Pinpoint the cell where the given text exists, returning its [X, Y] midpoint coordinate. 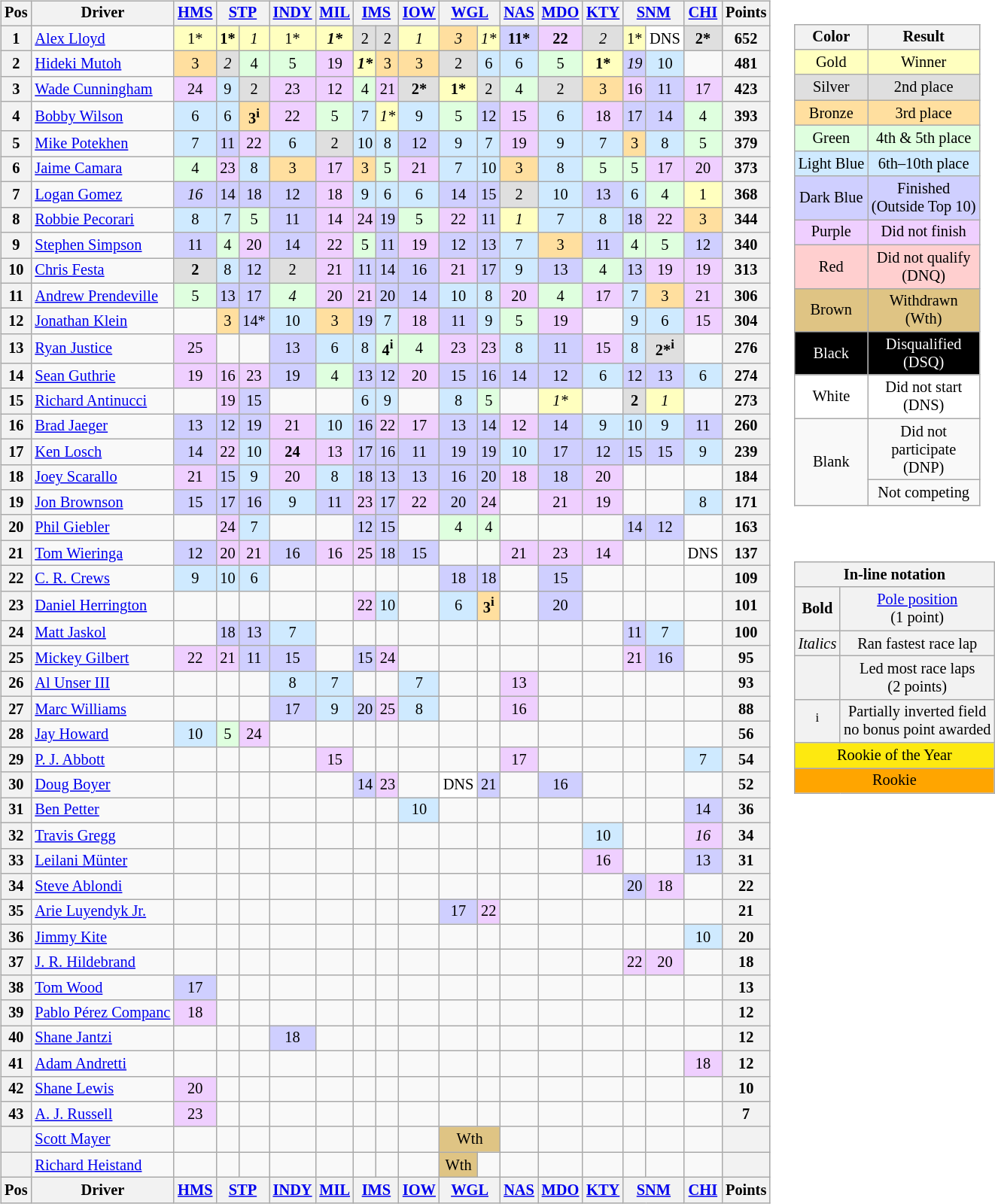
Ben Petter [102, 810]
Color [831, 37]
100 [746, 633]
Travis Gregg [102, 836]
Winner [923, 62]
Brown [831, 310]
43 [16, 1114]
344 [746, 220]
306 [746, 296]
Andrew Prendeville [102, 296]
27 [16, 709]
Did not start(DNS) [923, 397]
Not competing [923, 493]
In-line notation [895, 575]
4i [388, 348]
Disqualified(DSQ) [923, 354]
260 [746, 427]
i [817, 721]
Jon Brownson [102, 503]
2nd place [923, 87]
Joey Scarallo [102, 477]
Arie Luyendyk Jr. [102, 911]
Mike Potekhen [102, 144]
6th–10th place [923, 163]
32 [16, 836]
52 [746, 785]
137 [746, 553]
Did notparticipate(DNP) [923, 449]
163 [746, 528]
304 [746, 321]
39 [16, 1013]
41 [16, 1063]
Dark Blue [831, 198]
Tom Wieringa [102, 553]
2*i [665, 348]
37 [16, 962]
Jonathan Klein [102, 321]
Marc Williams [102, 709]
Chris Festa [102, 270]
Al Unser III [102, 684]
11* [519, 38]
Black [831, 354]
Rookie of the Year [895, 756]
313 [746, 270]
Green [831, 138]
Tom Wood [102, 987]
56 [746, 734]
Silver [831, 87]
Logan Gomez [102, 195]
Partially inverted fieldno bonus point awarded [917, 721]
Bobby Wilson [102, 116]
Shane Lewis [102, 1089]
393 [746, 116]
Alex Lloyd [102, 38]
Mickey Gilbert [102, 658]
Ryan Justice [102, 348]
Purple [831, 233]
30 [16, 785]
373 [746, 169]
Matt Jaskol [102, 633]
26 [16, 684]
3rd place [923, 113]
Light Blue [831, 163]
White [831, 397]
Richard Antinucci [102, 401]
J. R. Hildebrand [102, 962]
Ran fastest race lap [917, 643]
Bronze [831, 113]
Adam Andretti [102, 1063]
652 [746, 38]
109 [746, 579]
93 [746, 684]
Pole position(1 point) [917, 609]
54 [746, 760]
Daniel Herrington [102, 605]
Withdrawn(Wth) [923, 310]
P. J. Abbott [102, 760]
184 [746, 477]
Scott Mayer [102, 1139]
368 [746, 195]
Red [831, 266]
Jimmy Kite [102, 937]
Phil Giebler [102, 528]
273 [746, 401]
C. R. Crews [102, 579]
Jay Howard [102, 734]
Ken Losch [102, 451]
Leilani Münter [102, 861]
Finished(Outside Top 10) [923, 198]
Result [923, 37]
Brad Jaeger [102, 427]
35 [16, 911]
Hideki Mutoh [102, 64]
Jaime Camara [102, 169]
Doug Boyer [102, 785]
Pablo Pérez Companc [102, 1013]
14* [254, 321]
Wade Cunningham [102, 90]
Did not qualify(DNQ) [923, 266]
88 [746, 709]
95 [746, 658]
274 [746, 375]
Robbie Pecorari [102, 220]
A. J. Russell [102, 1114]
Rookie [895, 781]
33 [16, 861]
Gold [831, 62]
42 [16, 1089]
38 [16, 987]
379 [746, 144]
Stephen Simpson [102, 245]
423 [746, 90]
Italics [817, 643]
Bold [817, 609]
239 [746, 451]
481 [746, 64]
29 [16, 760]
Did not finish [923, 233]
Led most race laps(2 points) [917, 678]
28 [16, 734]
Shane Jantzi [102, 1038]
40 [16, 1038]
171 [746, 503]
4th & 5th place [923, 138]
Sean Guthrie [102, 375]
Steve Ablondi [102, 886]
Blank [831, 462]
276 [746, 348]
101 [746, 605]
340 [746, 245]
Richard Heistand [102, 1165]
